For the text-containing cell, return its midpoint in (x, y) coordinate format. 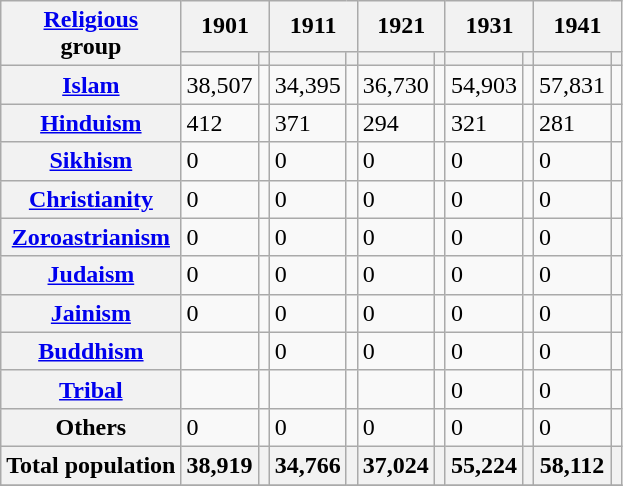
371 (308, 123)
Jainism (91, 313)
281 (572, 123)
1911 (313, 26)
Tribal (91, 389)
1901 (225, 26)
Christianity (91, 199)
Others (91, 427)
294 (396, 123)
Religiousgroup (91, 34)
Buddhism (91, 351)
1941 (578, 26)
Total population (91, 465)
34,766 (308, 465)
Sikhism (91, 161)
58,112 (572, 465)
34,395 (308, 85)
Islam (91, 85)
Zoroastrianism (91, 237)
37,024 (396, 465)
1931 (489, 26)
1921 (401, 26)
38,919 (220, 465)
Judaism (91, 275)
38,507 (220, 85)
412 (220, 123)
Hinduism (91, 123)
36,730 (396, 85)
57,831 (572, 85)
54,903 (484, 85)
321 (484, 123)
55,224 (484, 465)
